Find where the given text appears and provide that cell's center as (X, Y) coordinate. 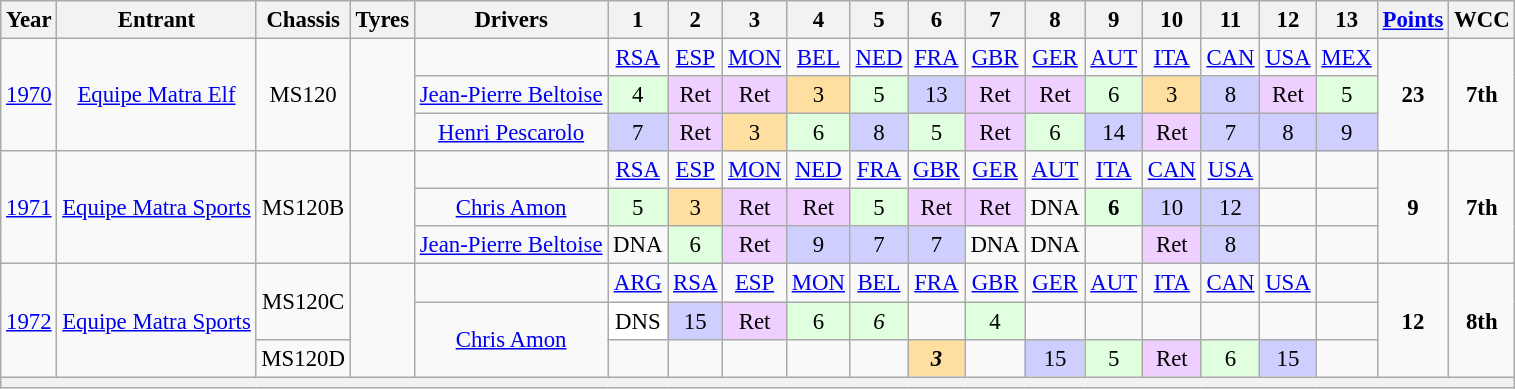
MS120C (303, 302)
8th (1482, 320)
Drivers (510, 20)
MEX (1346, 58)
MS120B (303, 208)
Equipe Matra Elf (156, 96)
11 (1230, 20)
ARG (638, 283)
1 (638, 20)
MS120 (303, 96)
23 (1412, 96)
2 (696, 20)
Year (29, 20)
DNS (638, 321)
Entrant (156, 20)
1972 (29, 320)
1970 (29, 96)
MS120D (303, 358)
Points (1412, 20)
Tyres (382, 20)
Chassis (303, 20)
14 (1114, 133)
WCC (1482, 20)
1971 (29, 208)
Henri Pescarolo (510, 133)
